Locate the cell with the specified text and output its [X, Y] center coordinate. 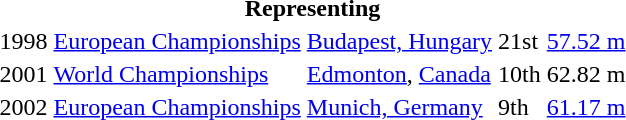
Budapest, Hungary [399, 41]
Edmonton, Canada [399, 74]
21st [520, 41]
European Championships [177, 41]
World Championships [177, 74]
10th [520, 74]
